From the cell containing the given text, extract its center point as (X, Y) coordinate. 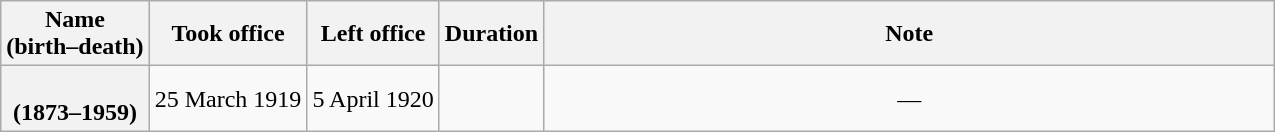
Duration (491, 34)
Took office (228, 34)
— (910, 98)
Name(birth–death) (75, 34)
5 April 1920 (373, 98)
25 March 1919 (228, 98)
Left office (373, 34)
Note (910, 34)
(1873–1959) (75, 98)
